Search for the cell housing the specified text and yield its (X, Y) center coordinate. 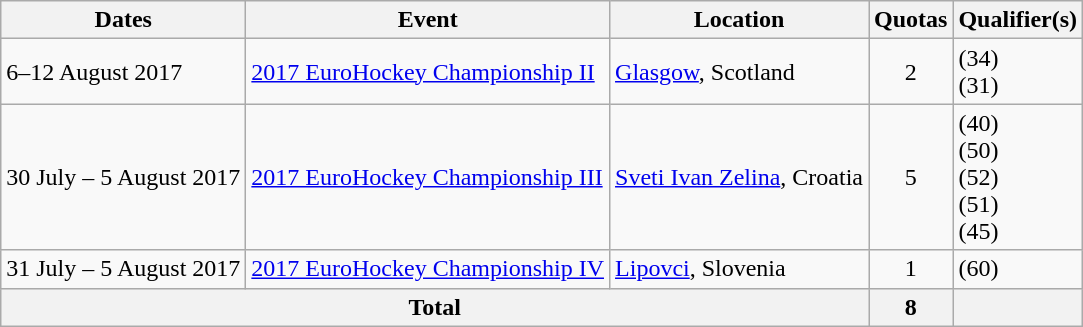
8 (910, 307)
Total (435, 307)
(60) (1018, 269)
6–12 August 2017 (124, 72)
Quotas (910, 20)
30 July – 5 August 2017 (124, 177)
5 (910, 177)
(34) (31) (1018, 72)
2017 EuroHockey Championship IV (428, 269)
Lipovci, Slovenia (740, 269)
Dates (124, 20)
Qualifier(s) (1018, 20)
2017 EuroHockey Championship III (428, 177)
2017 EuroHockey Championship II (428, 72)
Sveti Ivan Zelina, Croatia (740, 177)
(40) (50) (52) (51) (45) (1018, 177)
Event (428, 20)
Location (740, 20)
Glasgow, Scotland (740, 72)
2 (910, 72)
31 July – 5 August 2017 (124, 269)
1 (910, 269)
